Locate the cell with the specified text and output its [X, Y] center coordinate. 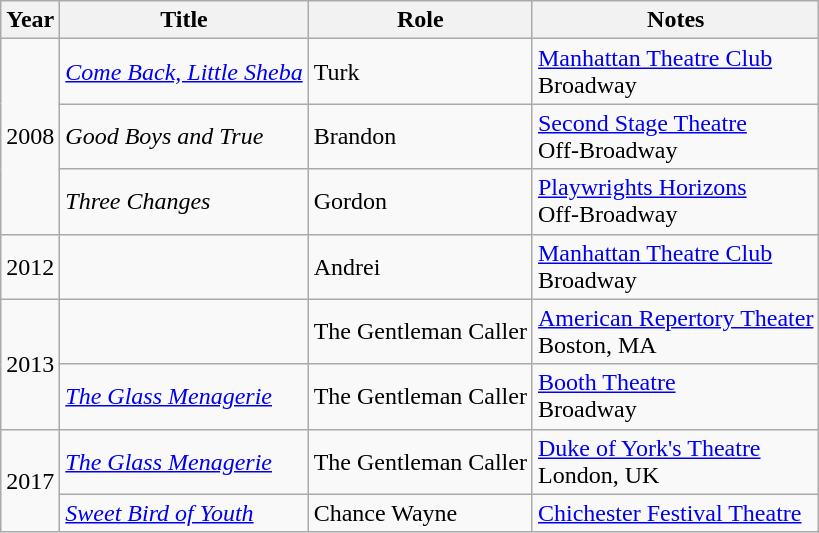
Title [184, 20]
Andrei [420, 266]
2017 [30, 480]
Three Changes [184, 202]
Chichester Festival Theatre [675, 513]
Chance Wayne [420, 513]
Duke of York's TheatreLondon, UK [675, 462]
Playwrights HorizonsOff-Broadway [675, 202]
Gordon [420, 202]
Second Stage TheatreOff-Broadway [675, 136]
Come Back, Little Sheba [184, 72]
Sweet Bird of Youth [184, 513]
Turk [420, 72]
2012 [30, 266]
Notes [675, 20]
Good Boys and True [184, 136]
Role [420, 20]
Year [30, 20]
2013 [30, 364]
Brandon [420, 136]
Booth TheatreBroadway [675, 396]
2008 [30, 136]
American Repertory TheaterBoston, MA [675, 332]
